Identify which cell holds the provided text, then report its (X, Y) central coordinate. 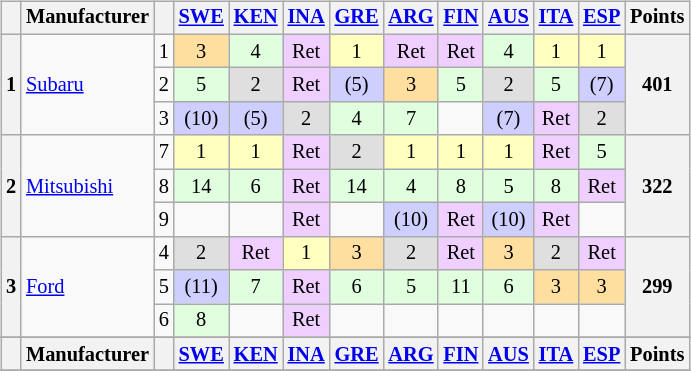
9 (164, 220)
Mitsubishi (88, 186)
299 (657, 286)
Subaru (88, 84)
(11) (202, 287)
11 (460, 287)
401 (657, 84)
322 (657, 186)
Ford (88, 286)
